From the cell containing the given text, extract its center point as (x, y) coordinate. 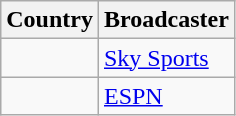
Country (50, 20)
Broadcaster (166, 20)
ESPN (166, 96)
Sky Sports (166, 58)
